Return [X, Y] of the center of cell containing provided text 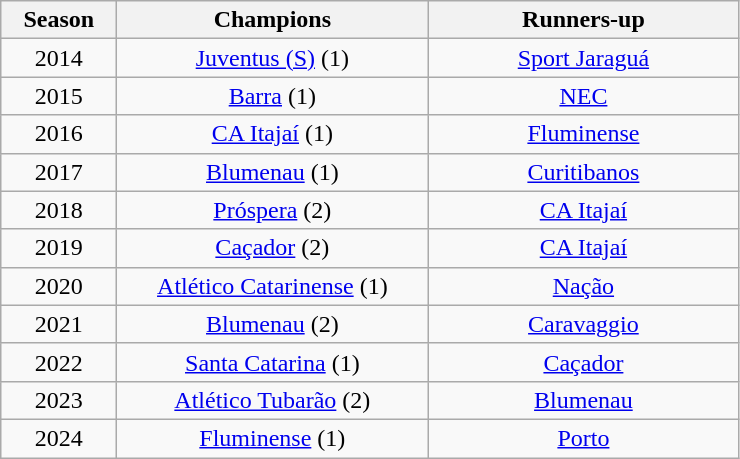
CA Itajaí (1) [272, 134]
2022 [59, 362]
Caçador [584, 362]
Fluminense [584, 134]
Runners-up [584, 20]
2018 [59, 210]
Caçador (2) [272, 248]
Blumenau (2) [272, 324]
Curitibanos [584, 172]
Atlético Tubarão (2) [272, 400]
Atlético Catarinense (1) [272, 286]
NEC [584, 96]
Sport Jaraguá [584, 58]
Blumenau [584, 400]
2016 [59, 134]
Champions [272, 20]
Próspera (2) [272, 210]
Season [59, 20]
2021 [59, 324]
Caravaggio [584, 324]
Barra (1) [272, 96]
2023 [59, 400]
2014 [59, 58]
2020 [59, 286]
2024 [59, 438]
Porto [584, 438]
Juventus (S) (1) [272, 58]
Fluminense (1) [272, 438]
Nação [584, 286]
2017 [59, 172]
Santa Catarina (1) [272, 362]
2019 [59, 248]
Blumenau (1) [272, 172]
2015 [59, 96]
